Locate the cell with the specified text and output its (X, Y) center coordinate. 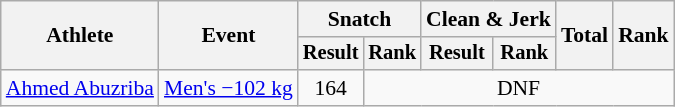
Ahmed Abuzriba (80, 88)
DNF (518, 88)
Men's −102 kg (228, 88)
Total (584, 36)
Clean & Jerk (488, 19)
Snatch (360, 19)
Event (228, 36)
Athlete (80, 36)
164 (331, 88)
